Return the [X, Y] coordinate for the center point of the cell that contains the specified text.  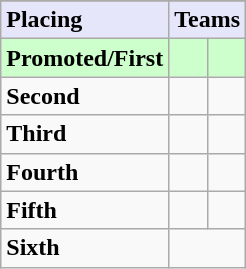
Teams [208, 20]
Placing [85, 20]
Sixth [85, 248]
Second [85, 96]
Fourth [85, 172]
Fifth [85, 210]
Promoted/First [85, 58]
Third [85, 134]
